Pinpoint the cell where the given text exists, returning its [x, y] midpoint coordinate. 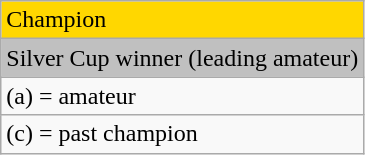
(c) = past champion [182, 134]
Silver Cup winner (leading amateur) [182, 58]
Champion [182, 20]
(a) = amateur [182, 96]
